Determine the [x, y] coordinate at the center of the cell enclosing the given text.  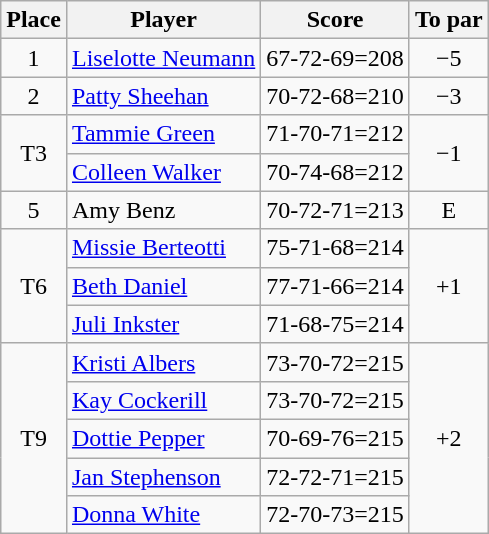
Kristi Albers [163, 362]
Liselotte Neumann [163, 58]
67-72-69=208 [336, 58]
72-72-71=215 [336, 477]
To par [448, 20]
T9 [34, 438]
−3 [448, 96]
+1 [448, 286]
70-74-68=212 [336, 172]
2 [34, 96]
Score [336, 20]
Tammie Green [163, 134]
72-70-73=215 [336, 515]
Missie Berteotti [163, 248]
70-69-76=215 [336, 438]
Juli Inkster [163, 324]
75-71-68=214 [336, 248]
Beth Daniel [163, 286]
Jan Stephenson [163, 477]
77-71-66=214 [336, 286]
Player [163, 20]
Amy Benz [163, 210]
70-72-71=213 [336, 210]
Donna White [163, 515]
−5 [448, 58]
Colleen Walker [163, 172]
Kay Cockerill [163, 400]
T6 [34, 286]
−1 [448, 153]
71-70-71=212 [336, 134]
Patty Sheehan [163, 96]
Place [34, 20]
71-68-75=214 [336, 324]
+2 [448, 438]
E [448, 210]
Dottie Pepper [163, 438]
5 [34, 210]
1 [34, 58]
T3 [34, 153]
70-72-68=210 [336, 96]
